Search for the cell housing the specified text and yield its [X, Y] center coordinate. 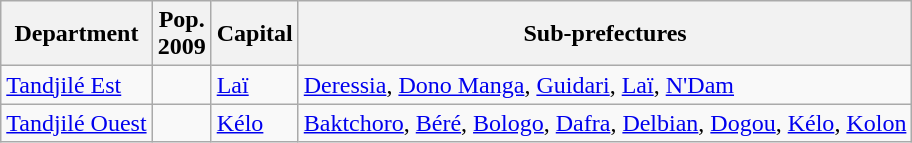
Capital [254, 34]
Sub-prefectures [605, 34]
Kélo [254, 123]
Baktchoro, Béré, Bologo, Dafra, Delbian, Dogou, Kélo, Kolon [605, 123]
Pop.2009 [182, 34]
Laï [254, 85]
Tandjilé Ouest [76, 123]
Department [76, 34]
Tandjilé Est [76, 85]
Deressia, Dono Manga, Guidari, Laï, N'Dam [605, 85]
